Determine the [x, y] coordinate at the center of the cell enclosing the given text.  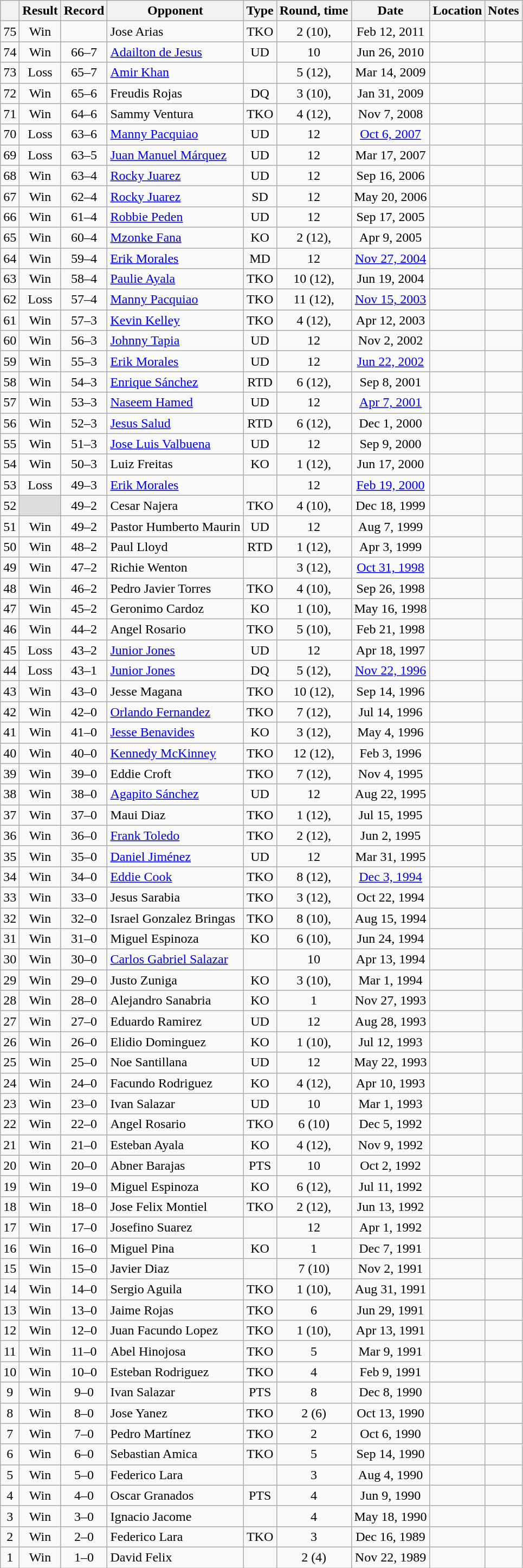
50–3 [84, 464]
Enrique Sánchez [176, 382]
Type [260, 11]
62–4 [84, 196]
Apr 7, 2001 [390, 403]
69 [10, 155]
56–3 [84, 341]
Kennedy McKinney [176, 753]
Jaime Rojas [176, 1310]
Jun 26, 2010 [390, 52]
Elidio Dominguez [176, 1042]
29 [10, 980]
Jesse Magana [176, 691]
63–4 [84, 176]
Mar 9, 1991 [390, 1351]
Jun 24, 1994 [390, 939]
Dec 7, 1991 [390, 1248]
Pastor Humberto Maurin [176, 526]
Dec 1, 2000 [390, 423]
44–2 [84, 630]
3–0 [84, 1516]
Facundo Rodriguez [176, 1083]
Pedro Martínez [176, 1434]
2 (6) [314, 1413]
Feb 9, 1991 [390, 1372]
35 [10, 856]
Sep 14, 1990 [390, 1454]
Johnny Tapia [176, 341]
Jun 22, 2002 [390, 361]
Nov 2, 2002 [390, 341]
Javier Diaz [176, 1269]
38–0 [84, 794]
5 (10), [314, 630]
56 [10, 423]
6–0 [84, 1454]
17–0 [84, 1227]
Jun 9, 1990 [390, 1495]
Oct 6, 2007 [390, 134]
Aug 15, 1994 [390, 918]
Justo Zuniga [176, 980]
16–0 [84, 1248]
2–0 [84, 1537]
Sep 9, 2000 [390, 444]
Oct 13, 1990 [390, 1413]
61–4 [84, 217]
66 [10, 217]
Sebastian Amica [176, 1454]
21 [10, 1145]
75 [10, 31]
7 (10) [314, 1269]
May 20, 2006 [390, 196]
24 [10, 1083]
45 [10, 650]
30 [10, 960]
Adailton de Jesus [176, 52]
7 [10, 1434]
Eddie Croft [176, 774]
Jul 14, 1996 [390, 712]
4–0 [84, 1495]
Jun 19, 2004 [390, 279]
12–0 [84, 1331]
28 [10, 1001]
54 [10, 464]
Feb 3, 1996 [390, 753]
Nov 7, 2008 [390, 114]
9 [10, 1392]
36 [10, 835]
25–0 [84, 1062]
13–0 [84, 1310]
Feb 12, 2011 [390, 31]
57–3 [84, 320]
60–4 [84, 237]
2 (10), [314, 31]
Miguel Pina [176, 1248]
42–0 [84, 712]
48 [10, 588]
6 (10), [314, 939]
53 [10, 485]
Cesar Najera [176, 506]
11 (12), [314, 300]
Frank Toledo [176, 835]
61 [10, 320]
Ignacio Jacome [176, 1516]
Location [457, 11]
36–0 [84, 835]
Luiz Freitas [176, 464]
22–0 [84, 1124]
52 [10, 506]
32 [10, 918]
Freudis Rojas [176, 93]
Dec 18, 1999 [390, 506]
SD [260, 196]
11 [10, 1351]
23–0 [84, 1104]
66–7 [84, 52]
63–5 [84, 155]
54–3 [84, 382]
7–0 [84, 1434]
65 [10, 237]
Esteban Ayala [176, 1145]
30–0 [84, 960]
Sep 8, 2001 [390, 382]
64–6 [84, 114]
31 [10, 939]
67 [10, 196]
62 [10, 300]
64 [10, 258]
59–4 [84, 258]
Opponent [176, 11]
49–3 [84, 485]
Jul 11, 1992 [390, 1186]
6 (10) [314, 1124]
Mar 31, 1995 [390, 856]
33–0 [84, 897]
59 [10, 361]
Oct 22, 1994 [390, 897]
Jun 29, 1991 [390, 1310]
18 [10, 1207]
19 [10, 1186]
57–4 [84, 300]
5–0 [84, 1475]
Eddie Cook [176, 877]
Jul 15, 1995 [390, 815]
70 [10, 134]
Nov 2, 1991 [390, 1269]
41 [10, 733]
58–4 [84, 279]
Apr 1, 1992 [390, 1227]
14 [10, 1290]
May 22, 1993 [390, 1062]
Noe Santillana [176, 1062]
26–0 [84, 1042]
Nov 9, 1992 [390, 1145]
18–0 [84, 1207]
Maui Diaz [176, 815]
2 (4) [314, 1557]
26 [10, 1042]
39–0 [84, 774]
Sergio Aguila [176, 1290]
Jul 12, 1993 [390, 1042]
25 [10, 1062]
27 [10, 1021]
Jose Luis Valbuena [176, 444]
8–0 [84, 1413]
17 [10, 1227]
Amir Khan [176, 73]
Nov 15, 2003 [390, 300]
Jose Yanez [176, 1413]
Jesus Salud [176, 423]
39 [10, 774]
40–0 [84, 753]
Aug 22, 1995 [390, 794]
74 [10, 52]
Oct 6, 1990 [390, 1434]
14–0 [84, 1290]
50 [10, 547]
10–0 [84, 1372]
9–0 [84, 1392]
72 [10, 93]
55 [10, 444]
Notes [503, 11]
Oscar Granados [176, 1495]
Alejandro Sanabria [176, 1001]
Apr 18, 1997 [390, 650]
Esteban Rodriguez [176, 1372]
Sep 26, 1998 [390, 588]
Richie Wenton [176, 567]
63–6 [84, 134]
Sep 17, 2005 [390, 217]
Mar 17, 2007 [390, 155]
8 (10), [314, 918]
May 18, 1990 [390, 1516]
Dec 3, 1994 [390, 877]
60 [10, 341]
Jose Arias [176, 31]
43–2 [84, 650]
32–0 [84, 918]
Robbie Peden [176, 217]
Mar 14, 2009 [390, 73]
Eduardo Ramirez [176, 1021]
65–6 [84, 93]
Nov 27, 2004 [390, 258]
27–0 [84, 1021]
Geronimo Cardoz [176, 609]
15 [10, 1269]
May 4, 1996 [390, 733]
65–7 [84, 73]
Apr 13, 1991 [390, 1331]
13 [10, 1310]
68 [10, 176]
Paulie Ayala [176, 279]
Jan 31, 2009 [390, 93]
Israel Gonzalez Bringas [176, 918]
Jose Felix Montiel [176, 1207]
45–2 [84, 609]
53–3 [84, 403]
Apr 3, 1999 [390, 547]
Sep 16, 2006 [390, 176]
21–0 [84, 1145]
Sammy Ventura [176, 114]
Josefino Suarez [176, 1227]
Apr 9, 2005 [390, 237]
Mar 1, 1994 [390, 980]
Nov 27, 1993 [390, 1001]
28–0 [84, 1001]
Mar 1, 1993 [390, 1104]
Aug 4, 1990 [390, 1475]
24–0 [84, 1083]
Carlos Gabriel Salazar [176, 960]
Mzonke Fana [176, 237]
Juan Facundo Lopez [176, 1331]
29–0 [84, 980]
Jun 17, 2000 [390, 464]
37 [10, 815]
22 [10, 1124]
Feb 19, 2000 [390, 485]
MD [260, 258]
11–0 [84, 1351]
Nov 4, 1995 [390, 774]
Round, time [314, 11]
Feb 21, 1998 [390, 630]
Kevin Kelley [176, 320]
35–0 [84, 856]
1–0 [84, 1557]
Apr 10, 1993 [390, 1083]
Sep 14, 1996 [390, 691]
71 [10, 114]
20–0 [84, 1165]
Apr 13, 1994 [390, 960]
43–0 [84, 691]
34 [10, 877]
Jesus Sarabia [176, 897]
43 [10, 691]
12 (12), [314, 753]
Apr 12, 2003 [390, 320]
15–0 [84, 1269]
44 [10, 671]
Jun 13, 1992 [390, 1207]
51 [10, 526]
47 [10, 609]
Agapito Sánchez [176, 794]
47–2 [84, 567]
David Felix [176, 1557]
48–2 [84, 547]
Juan Manuel Márquez [176, 155]
Orlando Fernandez [176, 712]
Oct 2, 1992 [390, 1165]
Dec 16, 1989 [390, 1537]
Jun 2, 1995 [390, 835]
May 16, 1998 [390, 609]
Abner Barajas [176, 1165]
40 [10, 753]
8 (12), [314, 877]
57 [10, 403]
20 [10, 1165]
Jesse Benavides [176, 733]
37–0 [84, 815]
Nov 22, 1996 [390, 671]
Aug 28, 1993 [390, 1021]
46–2 [84, 588]
Record [84, 11]
Pedro Javier Torres [176, 588]
41–0 [84, 733]
16 [10, 1248]
Dec 5, 1992 [390, 1124]
38 [10, 794]
Aug 31, 1991 [390, 1290]
43–1 [84, 671]
Naseem Hamed [176, 403]
Result [40, 11]
Date [390, 11]
42 [10, 712]
51–3 [84, 444]
33 [10, 897]
46 [10, 630]
Aug 7, 1999 [390, 526]
Oct 31, 1998 [390, 567]
31–0 [84, 939]
Dec 8, 1990 [390, 1392]
34–0 [84, 877]
49 [10, 567]
55–3 [84, 361]
Abel Hinojosa [176, 1351]
23 [10, 1104]
58 [10, 382]
73 [10, 73]
52–3 [84, 423]
Paul Lloyd [176, 547]
Daniel Jiménez [176, 856]
63 [10, 279]
19–0 [84, 1186]
Nov 22, 1989 [390, 1557]
